Output the (x, y) coordinate of the center of the cell containing the given text.  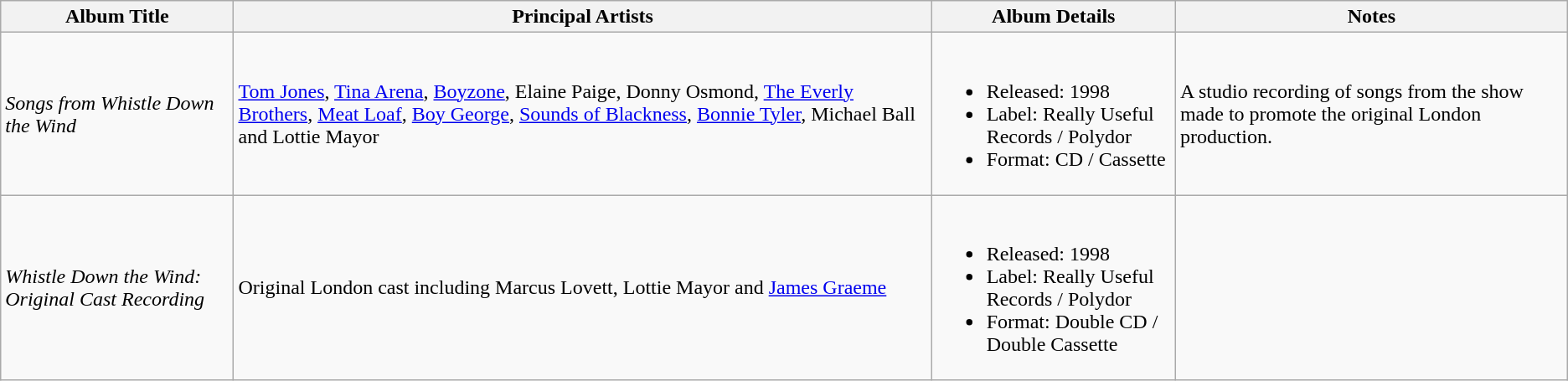
Whistle Down the Wind: Original Cast Recording (117, 288)
Released: 1998Label: Really Useful Records / PolydorFormat: Double CD / Double Cassette (1054, 288)
A studio recording of songs from the show made to promote the original London production. (1371, 114)
Songs from Whistle Down the Wind (117, 114)
Notes (1371, 17)
Released: 1998Label: Really Useful Records / PolydorFormat: CD / Cassette (1054, 114)
Principal Artists (583, 17)
Album Details (1054, 17)
Original London cast including Marcus Lovett, Lottie Mayor and James Graeme (583, 288)
Album Title (117, 17)
